Output the (x, y) coordinate of the center of the cell containing the given text.  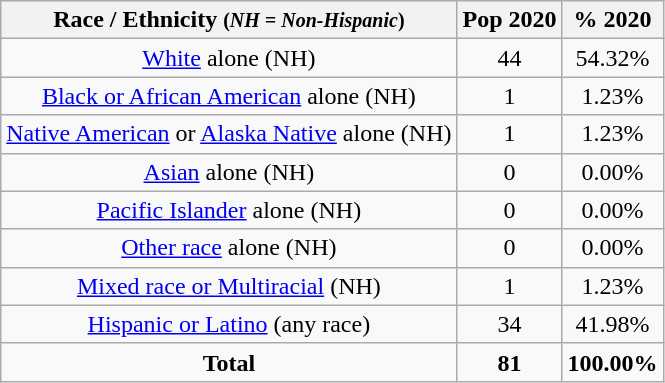
White alone (NH) (229, 58)
Asian alone (NH) (229, 172)
Total (229, 362)
41.98% (612, 324)
Other race alone (NH) (229, 248)
34 (510, 324)
54.32% (612, 58)
100.00% (612, 362)
Pacific Islander alone (NH) (229, 210)
44 (510, 58)
Mixed race or Multiracial (NH) (229, 286)
Black or African American alone (NH) (229, 96)
81 (510, 362)
Hispanic or Latino (any race) (229, 324)
% 2020 (612, 20)
Pop 2020 (510, 20)
Race / Ethnicity (NH = Non-Hispanic) (229, 20)
Native American or Alaska Native alone (NH) (229, 134)
